Return [x, y] of the center of cell containing provided text 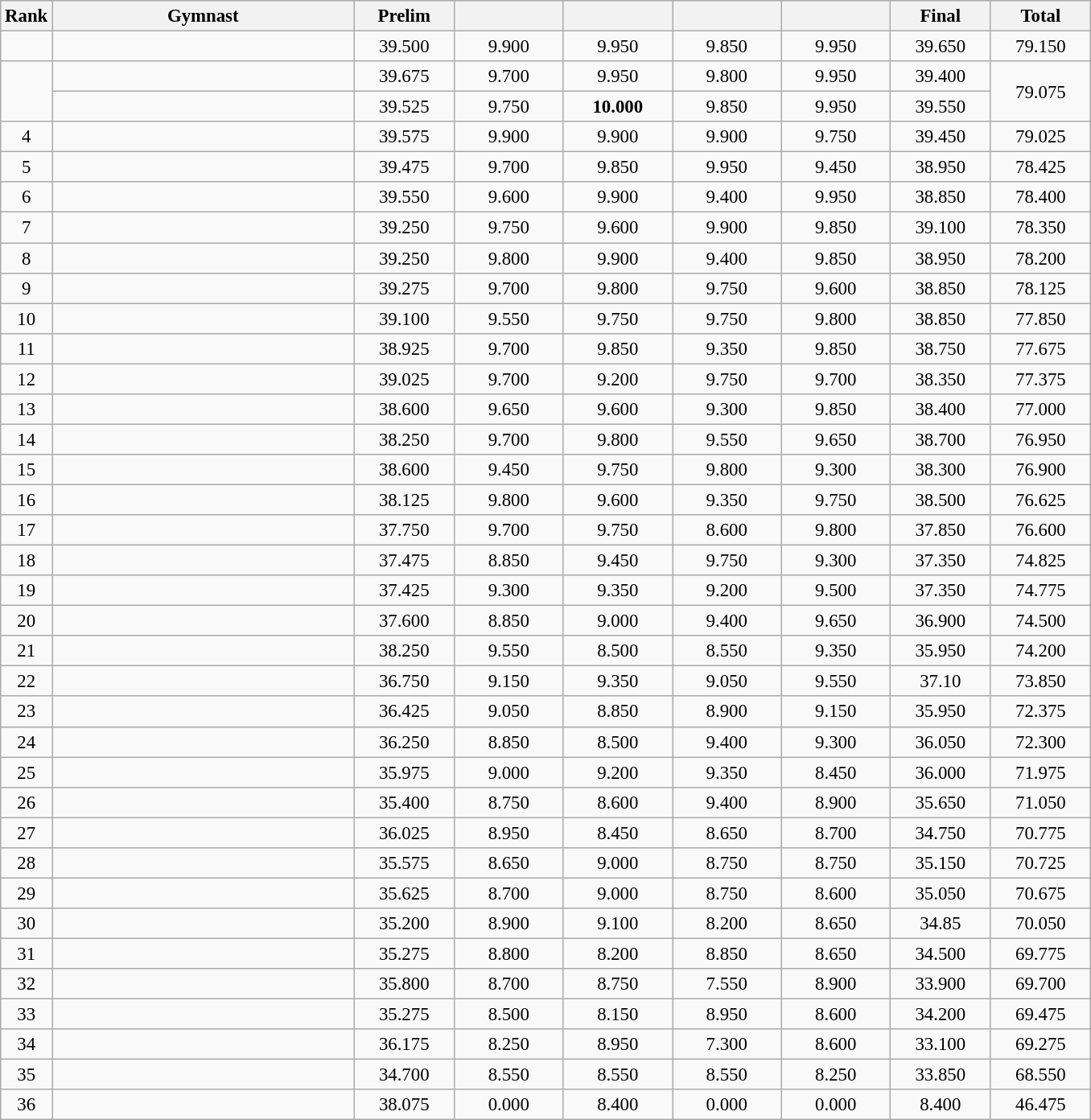
39.675 [404, 76]
32 [27, 984]
11 [27, 348]
77.375 [1041, 379]
36.750 [404, 681]
6 [27, 197]
38.075 [404, 1105]
10 [27, 319]
37.750 [404, 530]
7.550 [727, 984]
78.350 [1041, 228]
25 [27, 772]
34.85 [940, 924]
35.975 [404, 772]
7.300 [727, 1044]
70.050 [1041, 924]
74.775 [1041, 591]
71.975 [1041, 772]
33 [27, 1015]
79.075 [1041, 92]
Prelim [404, 16]
74.200 [1041, 651]
70.775 [1041, 833]
70.725 [1041, 863]
15 [27, 470]
77.000 [1041, 410]
36 [27, 1105]
73.850 [1041, 681]
39.275 [404, 288]
38.750 [940, 348]
31 [27, 953]
39.025 [404, 379]
39.525 [404, 107]
16 [27, 500]
34.500 [940, 953]
21 [27, 651]
39.450 [940, 137]
69.775 [1041, 953]
68.550 [1041, 1075]
Total [1041, 16]
37.475 [404, 561]
13 [27, 410]
69.475 [1041, 1015]
28 [27, 863]
38.300 [940, 470]
35.150 [940, 863]
35.625 [404, 893]
5 [27, 167]
74.500 [1041, 621]
35.400 [404, 802]
77.675 [1041, 348]
17 [27, 530]
33.850 [940, 1075]
70.675 [1041, 893]
Gymnast [203, 16]
Rank [27, 16]
69.700 [1041, 984]
39.575 [404, 137]
34 [27, 1044]
79.150 [1041, 47]
10.000 [618, 107]
35.800 [404, 984]
4 [27, 137]
71.050 [1041, 802]
36.050 [940, 742]
36.175 [404, 1044]
37.10 [940, 681]
34.700 [404, 1075]
38.125 [404, 500]
7 [27, 228]
24 [27, 742]
14 [27, 439]
36.900 [940, 621]
35.575 [404, 863]
36.000 [940, 772]
39.475 [404, 167]
38.400 [940, 410]
78.125 [1041, 288]
33.100 [940, 1044]
74.825 [1041, 561]
39.500 [404, 47]
72.300 [1041, 742]
20 [27, 621]
78.400 [1041, 197]
77.850 [1041, 319]
76.600 [1041, 530]
12 [27, 379]
27 [27, 833]
37.600 [404, 621]
18 [27, 561]
37.425 [404, 591]
35.650 [940, 802]
8.800 [508, 953]
76.625 [1041, 500]
33.900 [940, 984]
8.150 [618, 1015]
37.850 [940, 530]
38.350 [940, 379]
8 [27, 258]
34.200 [940, 1015]
22 [27, 681]
9.500 [835, 591]
79.025 [1041, 137]
Final [940, 16]
36.425 [404, 712]
34.750 [940, 833]
30 [27, 924]
39.650 [940, 47]
35 [27, 1075]
78.200 [1041, 258]
76.900 [1041, 470]
36.250 [404, 742]
72.375 [1041, 712]
39.400 [940, 76]
38.500 [940, 500]
78.425 [1041, 167]
69.275 [1041, 1044]
38.700 [940, 439]
9.100 [618, 924]
35.050 [940, 893]
23 [27, 712]
26 [27, 802]
29 [27, 893]
76.950 [1041, 439]
38.925 [404, 348]
9 [27, 288]
35.200 [404, 924]
46.475 [1041, 1105]
19 [27, 591]
36.025 [404, 833]
